Search for the cell housing the specified text and yield its (x, y) center coordinate. 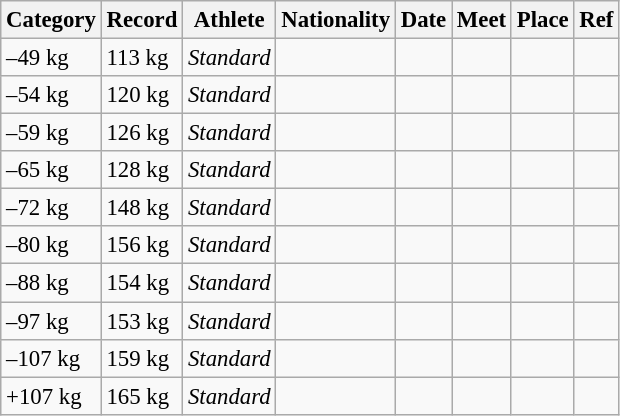
156 kg (142, 245)
Athlete (230, 20)
–88 kg (51, 283)
–65 kg (51, 170)
Category (51, 20)
Record (142, 20)
159 kg (142, 358)
153 kg (142, 321)
–49 kg (51, 58)
120 kg (142, 95)
154 kg (142, 283)
Date (423, 20)
Ref (596, 20)
Place (542, 20)
–59 kg (51, 133)
126 kg (142, 133)
148 kg (142, 208)
128 kg (142, 170)
Nationality (336, 20)
–72 kg (51, 208)
165 kg (142, 396)
+107 kg (51, 396)
–80 kg (51, 245)
–54 kg (51, 95)
–97 kg (51, 321)
–107 kg (51, 358)
113 kg (142, 58)
Meet (482, 20)
